Capture the cell that displays the provided text and extract its (x, y) central coordinate. 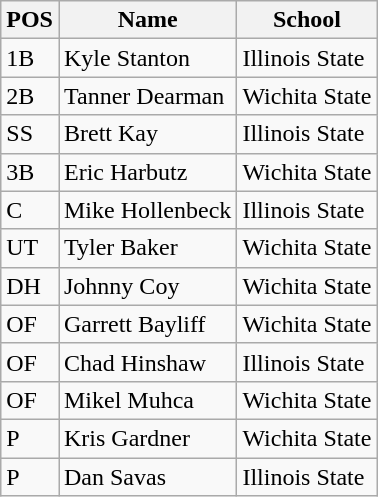
POS (30, 20)
Johnny Coy (147, 286)
C (30, 210)
Chad Hinshaw (147, 362)
Tanner Dearman (147, 96)
Brett Kay (147, 134)
DH (30, 286)
2B (30, 96)
Mike Hollenbeck (147, 210)
Eric Harbutz (147, 172)
1B (30, 58)
SS (30, 134)
Name (147, 20)
UT (30, 248)
Kyle Stanton (147, 58)
Tyler Baker (147, 248)
Garrett Bayliff (147, 324)
Dan Savas (147, 477)
Mikel Muhca (147, 400)
3B (30, 172)
School (307, 20)
Kris Gardner (147, 438)
